Scan for the cell matching the given text and deliver its [x, y] coordinate at center. 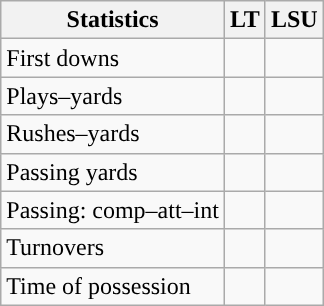
LSU [294, 20]
Rushes–yards [113, 134]
Turnovers [113, 248]
LT [244, 20]
Statistics [113, 20]
Passing: comp–att–int [113, 210]
Passing yards [113, 172]
First downs [113, 58]
Time of possession [113, 286]
Plays–yards [113, 96]
